Return [X, Y] of the center of cell containing provided text 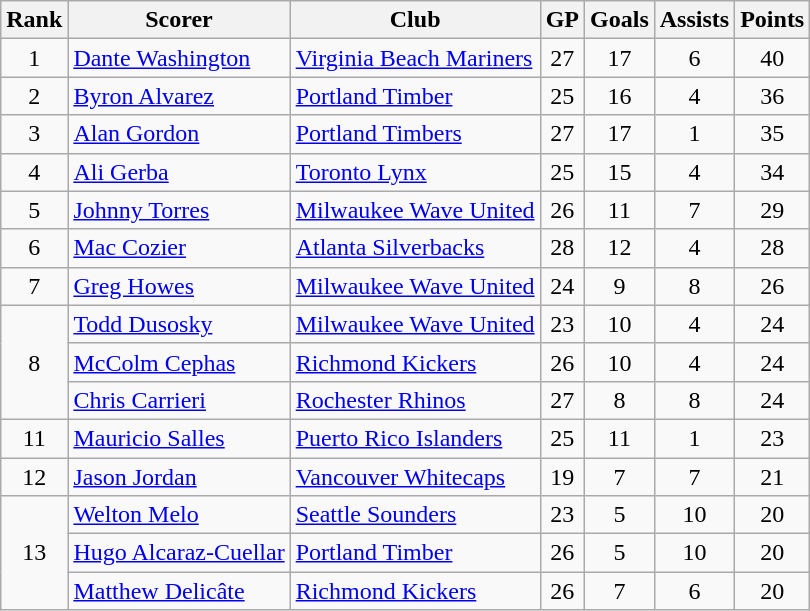
Atlanta Silverbacks [415, 248]
Rochester Rhinos [415, 400]
Dante Washington [179, 58]
Matthew Delicâte [179, 591]
3 [34, 134]
Goals [620, 20]
34 [772, 172]
13 [34, 553]
9 [620, 286]
21 [772, 477]
Puerto Rico Islanders [415, 438]
Mac Cozier [179, 248]
Portland Timbers [415, 134]
29 [772, 210]
19 [562, 477]
36 [772, 96]
15 [620, 172]
Scorer [179, 20]
Vancouver Whitecaps [415, 477]
Virginia Beach Mariners [415, 58]
Ali Gerba [179, 172]
Greg Howes [179, 286]
35 [772, 134]
Mauricio Salles [179, 438]
Jason Jordan [179, 477]
McColm Cephas [179, 362]
Club [415, 20]
Toronto Lynx [415, 172]
Rank [34, 20]
Byron Alvarez [179, 96]
2 [34, 96]
Welton Melo [179, 515]
16 [620, 96]
GP [562, 20]
Seattle Sounders [415, 515]
Chris Carrieri [179, 400]
Hugo Alcaraz-Cuellar [179, 553]
40 [772, 58]
Johnny Torres [179, 210]
Points [772, 20]
Assists [694, 20]
Todd Dusosky [179, 324]
Alan Gordon [179, 134]
